Locate the cell with the specified text and output its (x, y) center coordinate. 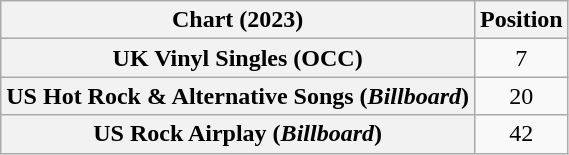
UK Vinyl Singles (OCC) (238, 58)
US Hot Rock & Alternative Songs (Billboard) (238, 96)
US Rock Airplay (Billboard) (238, 134)
20 (521, 96)
7 (521, 58)
42 (521, 134)
Chart (2023) (238, 20)
Position (521, 20)
